Search for the cell housing the specified text and yield its (x, y) center coordinate. 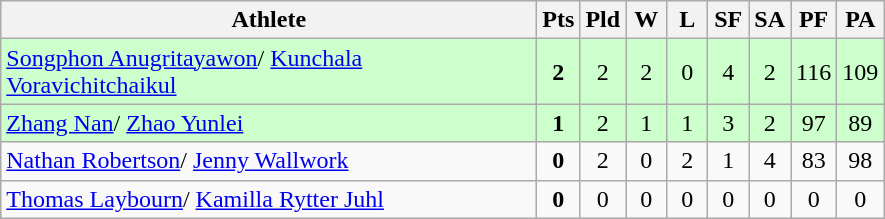
Zhang Nan/ Zhao Yunlei (269, 123)
89 (860, 123)
116 (814, 72)
SA (770, 20)
3 (728, 123)
Songphon Anugritayawon/ Kunchala Voravichitchaikul (269, 72)
Nathan Robertson/ Jenny Wallwork (269, 161)
PA (860, 20)
L (688, 20)
Thomas Laybourn/ Kamilla Rytter Juhl (269, 199)
98 (860, 161)
Pts (558, 20)
SF (728, 20)
83 (814, 161)
PF (814, 20)
W (646, 20)
Pld (603, 20)
Athlete (269, 20)
97 (814, 123)
109 (860, 72)
